Output the (x, y) coordinate of the center of the cell containing the given text.  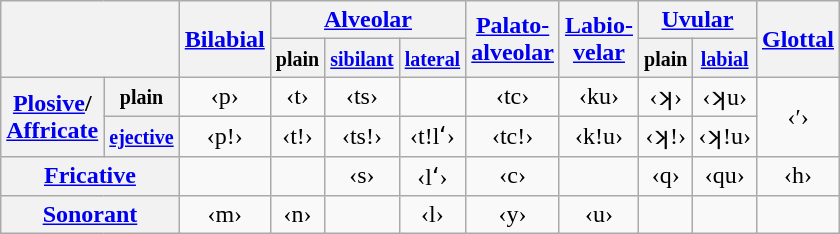
‹m› (224, 215)
Bilabial (224, 39)
‹ts› (362, 97)
‹qu› (725, 176)
‹lʻ› (432, 176)
‹ʞ!u› (725, 136)
Sonorant (90, 215)
‹s› (362, 176)
‹k!u› (598, 136)
sibilant (362, 58)
‹c› (513, 176)
‹t!lʻ› (432, 136)
Fricative (90, 176)
‹y› (513, 215)
‹t› (297, 97)
‹tc› (513, 97)
‹t!› (297, 136)
‹ʞ!› (666, 136)
Glottal (798, 39)
‹ʞ› (666, 97)
Labio-velar (598, 39)
‹ku› (598, 97)
‹tc!› (513, 136)
‹h› (798, 176)
Alveolar (368, 20)
Uvular (698, 20)
‹q› (666, 176)
labial (725, 58)
Palato-alveolar (513, 39)
lateral (432, 58)
‹u› (598, 215)
‹ts!› (362, 136)
‹ʞu› (725, 97)
‹′› (798, 116)
‹l› (432, 215)
ejective (142, 136)
‹p!› (224, 136)
Plosive/Affricate (52, 116)
‹n› (297, 215)
‹p› (224, 97)
